Search for the cell housing the specified text and yield its (x, y) center coordinate. 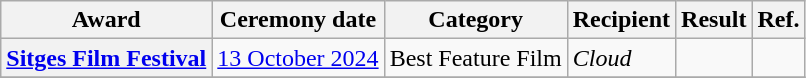
Award (106, 20)
13 October 2024 (298, 58)
Sitges Film Festival (106, 58)
Category (476, 20)
Ref. (778, 20)
Cloud (621, 58)
Result (714, 20)
Ceremony date (298, 20)
Best Feature Film (476, 58)
Recipient (621, 20)
